For the text-containing cell, return its midpoint in (X, Y) coordinate format. 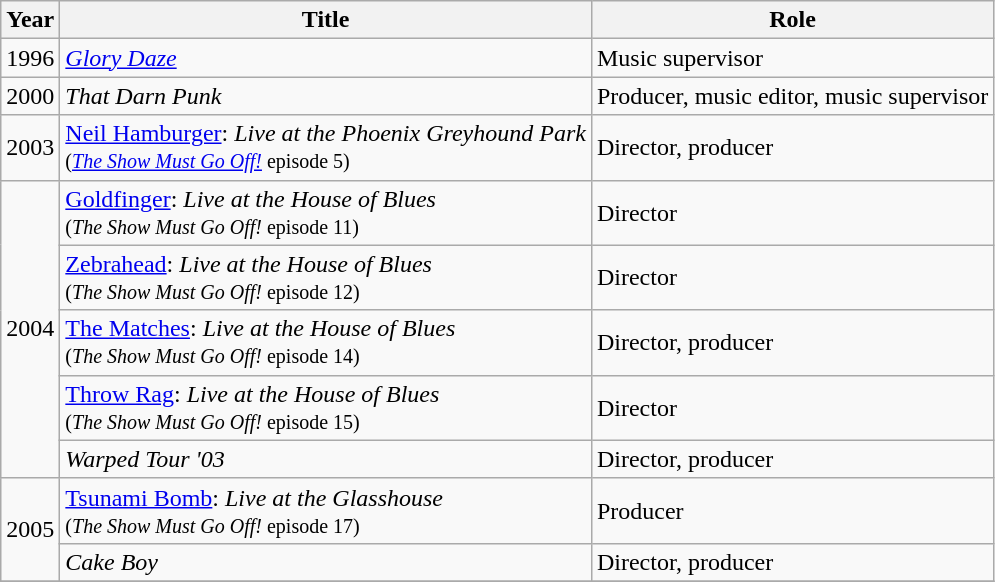
Throw Rag: Live at the House of Blues(The Show Must Go Off! episode 15) (326, 408)
2000 (30, 96)
Producer, music editor, music supervisor (792, 96)
2003 (30, 148)
Glory Daze (326, 58)
Goldfinger: Live at the House of Blues(The Show Must Go Off! episode 11) (326, 212)
2004 (30, 329)
Tsunami Bomb: Live at the Glasshouse(The Show Must Go Off! episode 17) (326, 510)
Zebrahead: Live at the House of Blues(The Show Must Go Off! episode 12) (326, 278)
Title (326, 20)
Year (30, 20)
Warped Tour '03 (326, 459)
Role (792, 20)
Music supervisor (792, 58)
That Darn Punk (326, 96)
2005 (30, 530)
Cake Boy (326, 562)
1996 (30, 58)
Producer (792, 510)
Neil Hamburger: Live at the Phoenix Greyhound Park(The Show Must Go Off! episode 5) (326, 148)
The Matches: Live at the House of Blues(The Show Must Go Off! episode 14) (326, 342)
